Capture the cell that displays the provided text and extract its (x, y) central coordinate. 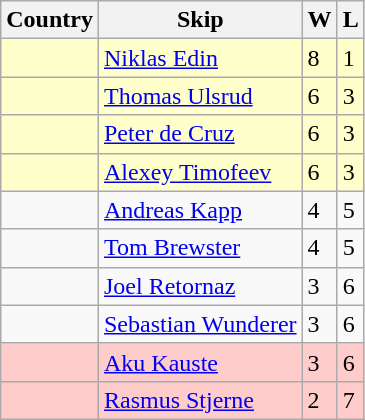
Thomas Ulsrud (200, 96)
1 (350, 58)
L (350, 20)
Andreas Kapp (200, 210)
W (320, 20)
Joel Retornaz (200, 286)
Rasmus Stjerne (200, 400)
8 (320, 58)
Peter de Cruz (200, 134)
Niklas Edin (200, 58)
Country (50, 20)
Alexey Timofeev (200, 172)
Aku Kauste (200, 362)
7 (350, 400)
Skip (200, 20)
2 (320, 400)
Sebastian Wunderer (200, 324)
Tom Brewster (200, 248)
